Detect which cell encompasses the target text, then output its (X, Y) center coordinate. 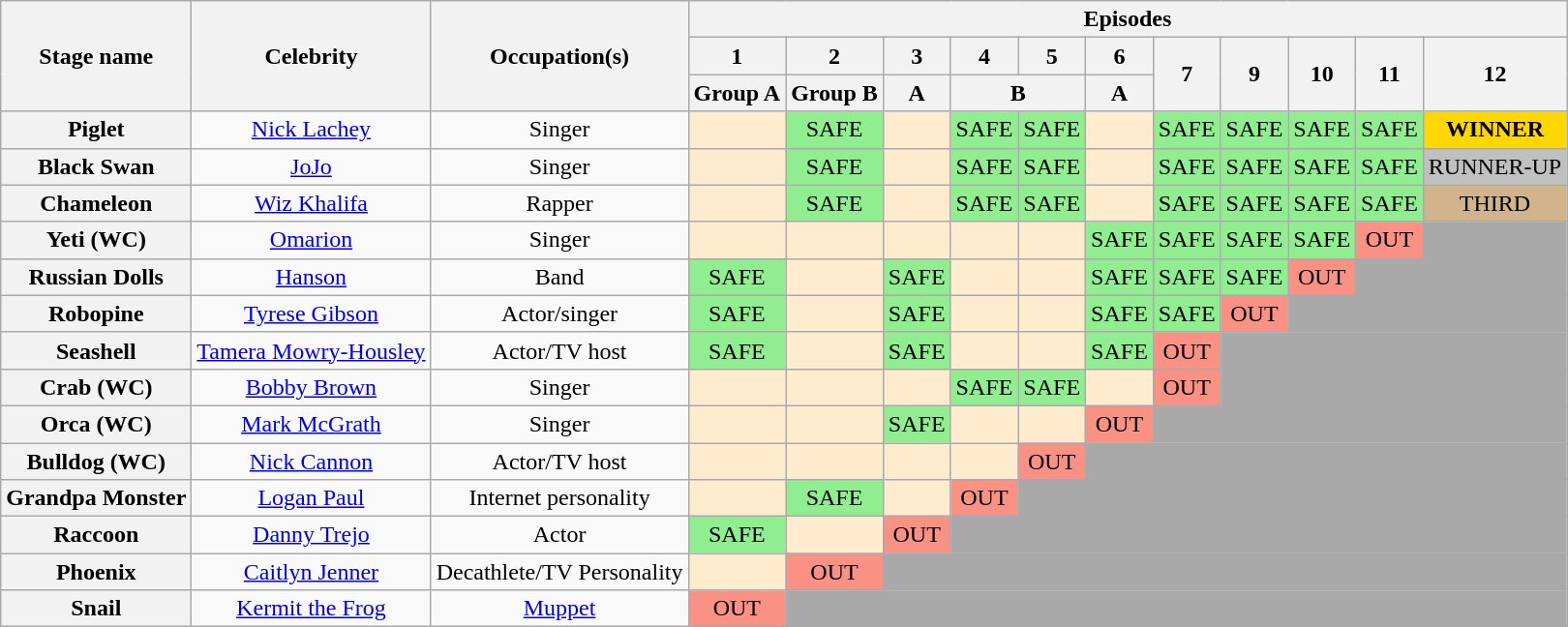
Danny Trejo (312, 535)
Caitlyn Jenner (312, 572)
RUNNER-UP (1494, 166)
Phoenix (97, 572)
2 (834, 56)
Muppet (559, 609)
Omarion (312, 240)
Episodes (1128, 19)
Band (559, 277)
Robopine (97, 313)
Logan Paul (312, 498)
Tamera Mowry-Housley (312, 350)
Grandpa Monster (97, 498)
4 (984, 56)
Crab (WC) (97, 387)
Nick Lachey (312, 130)
Stage name (97, 56)
Decathlete/TV Personality (559, 572)
Bobby Brown (312, 387)
Occupation(s) (559, 56)
5 (1052, 56)
Actor/singer (559, 313)
10 (1322, 75)
Nick Cannon (312, 462)
Piglet (97, 130)
Group B (834, 93)
Chameleon (97, 203)
1 (738, 56)
6 (1120, 56)
Snail (97, 609)
Celebrity (312, 56)
12 (1494, 75)
Yeti (WC) (97, 240)
Hanson (312, 277)
7 (1187, 75)
Seashell (97, 350)
Raccoon (97, 535)
9 (1254, 75)
B (1018, 93)
Kermit the Frog (312, 609)
Actor (559, 535)
Mark McGrath (312, 424)
THIRD (1494, 203)
Russian Dolls (97, 277)
3 (917, 56)
Tyrese Gibson (312, 313)
Internet personality (559, 498)
Orca (WC) (97, 424)
Bulldog (WC) (97, 462)
Group A (738, 93)
Rapper (559, 203)
WINNER (1494, 130)
11 (1390, 75)
Black Swan (97, 166)
Wiz Khalifa (312, 203)
JoJo (312, 166)
